Determine the (x, y) coordinate at the center of the cell enclosing the given text.  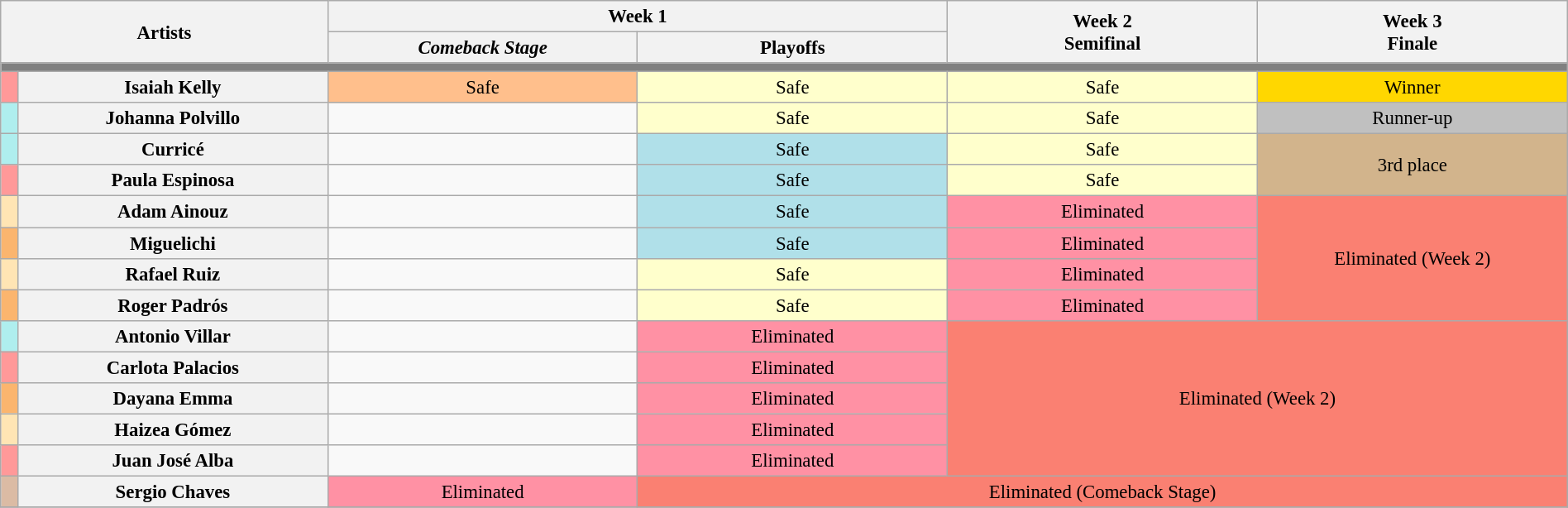
Paula Espinosa (174, 181)
Johanna Polvillo (174, 118)
Runner-up (1413, 118)
Week 1 (637, 17)
Dayana Emma (174, 399)
3rd place (1413, 165)
Rafael Ruiz (174, 274)
Carlota Palacios (174, 367)
Playoffs (792, 48)
Week 2Semifinal (1103, 31)
Eliminated (Comeback Stage) (1102, 491)
Comeback Stage (483, 48)
Roger Padrós (174, 305)
Artists (165, 31)
Sergio Chaves (174, 491)
Curricé (174, 150)
Isaiah Kelly (174, 88)
Winner (1413, 88)
Juan José Alba (174, 461)
Adam Ainouz (174, 212)
Week 3Finale (1413, 31)
Haizea Gómez (174, 429)
Miguelichi (174, 243)
Antonio Villar (174, 336)
